Output the [x, y] coordinate of the center of the cell containing the given text.  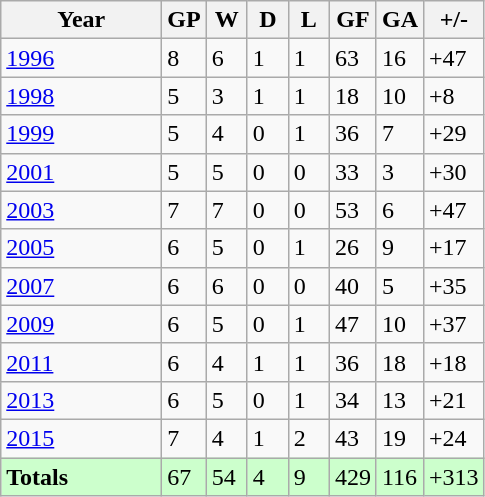
2007 [82, 286]
Year [82, 20]
26 [352, 248]
67 [184, 477]
+17 [454, 248]
GF [352, 20]
53 [352, 210]
Totals [82, 477]
W [226, 20]
40 [352, 286]
+/- [454, 20]
116 [400, 477]
2009 [82, 324]
2015 [82, 438]
34 [352, 400]
429 [352, 477]
43 [352, 438]
47 [352, 324]
+30 [454, 172]
63 [352, 58]
1996 [82, 58]
16 [400, 58]
GA [400, 20]
+21 [454, 400]
+37 [454, 324]
+29 [454, 134]
8 [184, 58]
1998 [82, 96]
+35 [454, 286]
+313 [454, 477]
2003 [82, 210]
13 [400, 400]
L [308, 20]
54 [226, 477]
2011 [82, 362]
2005 [82, 248]
+24 [454, 438]
+18 [454, 362]
19 [400, 438]
2013 [82, 400]
2 [308, 438]
33 [352, 172]
2001 [82, 172]
GP [184, 20]
1999 [82, 134]
+8 [454, 96]
D [268, 20]
